Pinpoint the cell where the given text exists, returning its [x, y] midpoint coordinate. 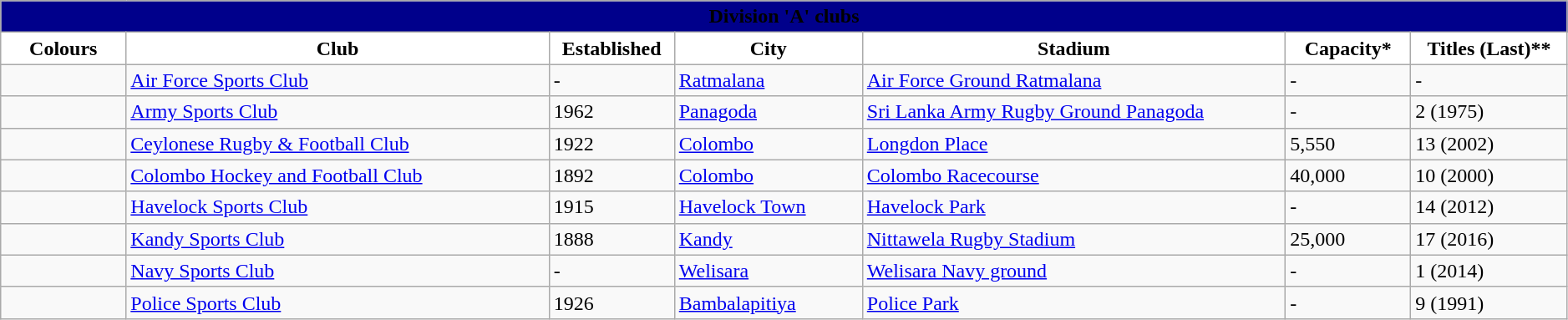
14 (2012) [1489, 207]
40,000 [1348, 175]
Air Force Ground Ratmalana [1073, 80]
Club [337, 48]
10 (2000) [1489, 175]
Sri Lanka Army Rugby Ground Panagoda [1073, 112]
1926 [611, 302]
17 (2016) [1489, 239]
2 (1975) [1489, 112]
Capacity* [1348, 48]
Colombo Hockey and Football Club [337, 175]
Welisara [769, 271]
Police Park [1073, 302]
1 (2014) [1489, 271]
13 (2002) [1489, 144]
Ceylonese Rugby & Football Club [337, 144]
25,000 [1348, 239]
Nittawela Rugby Stadium [1073, 239]
1922 [611, 144]
Police Sports Club [337, 302]
Panagoda [769, 112]
Ratmalana [769, 80]
Longdon Place [1073, 144]
Colombo Racecourse [1073, 175]
1888 [611, 239]
1962 [611, 112]
Stadium [1073, 48]
1892 [611, 175]
1915 [611, 207]
Established [611, 48]
Kandy Sports Club [337, 239]
Havelock Park [1073, 207]
Navy Sports Club [337, 271]
Kandy [769, 239]
Colours [63, 48]
9 (1991) [1489, 302]
Titles (Last)** [1489, 48]
City [769, 48]
Bambalapitiya [769, 302]
Welisara Navy ground [1073, 271]
Air Force Sports Club [337, 80]
Havelock Town [769, 207]
Army Sports Club [337, 112]
5,550 [1348, 144]
Division 'A' clubs [784, 17]
Havelock Sports Club [337, 207]
